Identify which cell holds the provided text, then report its [X, Y] central coordinate. 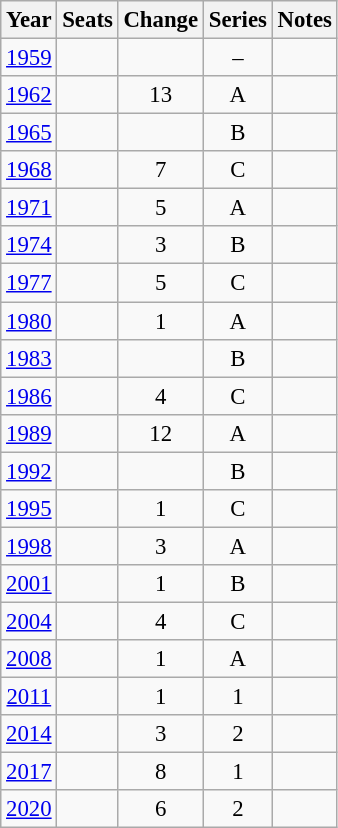
1995 [29, 509]
1992 [29, 471]
1965 [29, 133]
2004 [29, 621]
2011 [29, 697]
Series [238, 20]
1989 [29, 433]
Year [29, 20]
2014 [29, 734]
1968 [29, 170]
1977 [29, 283]
13 [160, 95]
1998 [29, 546]
6 [160, 809]
1983 [29, 358]
Change [160, 20]
2008 [29, 659]
– [238, 58]
2020 [29, 809]
1959 [29, 58]
1980 [29, 321]
12 [160, 433]
7 [160, 170]
1986 [29, 396]
Seats [88, 20]
1974 [29, 245]
1962 [29, 95]
8 [160, 772]
1971 [29, 208]
2017 [29, 772]
2001 [29, 584]
Notes [304, 20]
